Return (X, Y) of the center of cell containing provided text 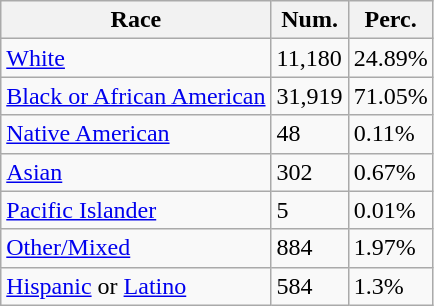
1.97% (390, 248)
Asian (136, 172)
Perc. (390, 20)
302 (310, 172)
Pacific Islander (136, 210)
Hispanic or Latino (136, 286)
584 (310, 286)
1.3% (390, 286)
0.67% (390, 172)
11,180 (310, 58)
24.89% (390, 58)
0.01% (390, 210)
31,919 (310, 96)
Black or African American (136, 96)
White (136, 58)
0.11% (390, 134)
48 (310, 134)
Num. (310, 20)
71.05% (390, 96)
884 (310, 248)
Other/Mixed (136, 248)
Race (136, 20)
Native American (136, 134)
5 (310, 210)
